Locate the cell with the specified text and output its [X, Y] center coordinate. 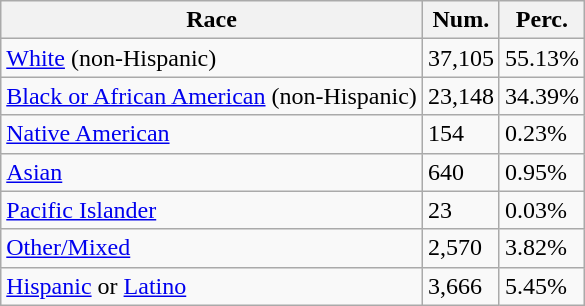
Perc. [542, 20]
White (non-Hispanic) [212, 58]
640 [460, 172]
34.39% [542, 96]
Hispanic or Latino [212, 286]
Pacific Islander [212, 210]
37,105 [460, 58]
5.45% [542, 286]
55.13% [542, 58]
23 [460, 210]
154 [460, 134]
23,148 [460, 96]
Native American [212, 134]
0.95% [542, 172]
Asian [212, 172]
3.82% [542, 248]
Other/Mixed [212, 248]
Race [212, 20]
3,666 [460, 286]
0.23% [542, 134]
Black or African American (non-Hispanic) [212, 96]
0.03% [542, 210]
2,570 [460, 248]
Num. [460, 20]
